Output the [X, Y] coordinate of the center of the cell containing the given text.  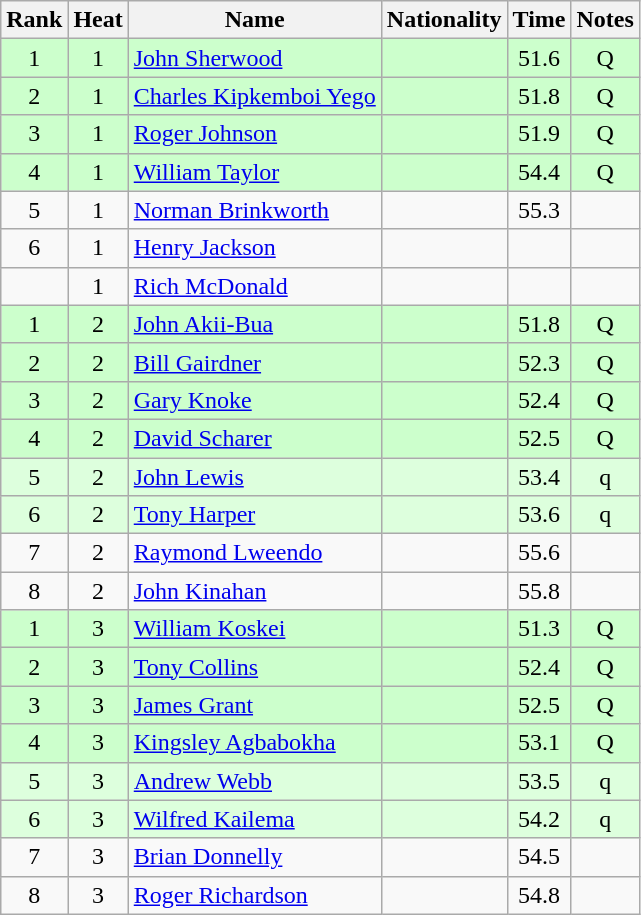
John Sherwood [254, 58]
54.2 [539, 819]
David Scharer [254, 438]
52.3 [539, 362]
54.4 [539, 172]
Brian Donnelly [254, 857]
55.8 [539, 591]
John Lewis [254, 477]
Gary Knoke [254, 400]
Bill Gairdner [254, 362]
Wilfred Kailema [254, 819]
Rank [34, 20]
Norman Brinkworth [254, 210]
Rich McDonald [254, 286]
Raymond Lweendo [254, 553]
51.3 [539, 629]
55.6 [539, 553]
55.3 [539, 210]
53.6 [539, 515]
53.1 [539, 743]
51.6 [539, 58]
Tony Collins [254, 667]
William Taylor [254, 172]
Charles Kipkemboi Yego [254, 96]
Heat [98, 20]
William Koskei [254, 629]
51.9 [539, 134]
Notes [605, 20]
54.8 [539, 895]
John Akii-Bua [254, 324]
Roger Johnson [254, 134]
James Grant [254, 705]
Roger Richardson [254, 895]
54.5 [539, 857]
Tony Harper [254, 515]
Name [254, 20]
Andrew Webb [254, 781]
Nationality [444, 20]
Kingsley Agbabokha [254, 743]
53.5 [539, 781]
53.4 [539, 477]
Henry Jackson [254, 248]
Time [539, 20]
John Kinahan [254, 591]
